Find where the given text appears and provide that cell's center as (x, y) coordinate. 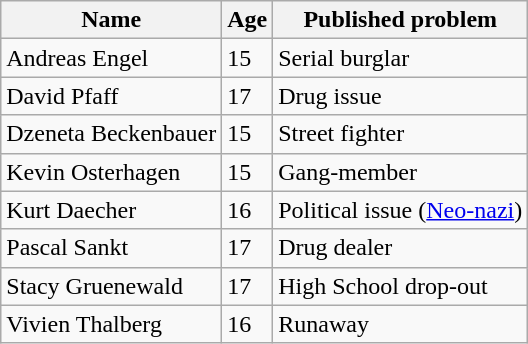
Dzeneta Beckenbauer (112, 134)
Street fighter (400, 134)
Political issue (Neo-nazi) (400, 210)
Pascal Sankt (112, 248)
Runaway (400, 324)
Kurt Daecher (112, 210)
High School drop-out (400, 286)
Vivien Thalberg (112, 324)
Drug issue (400, 96)
Published problem (400, 20)
Drug dealer (400, 248)
Kevin Osterhagen (112, 172)
Andreas Engel (112, 58)
Name (112, 20)
Gang-member (400, 172)
Age (248, 20)
Stacy Gruenewald (112, 286)
David Pfaff (112, 96)
Serial burglar (400, 58)
